Detect which cell encompasses the target text, then output its [X, Y] center coordinate. 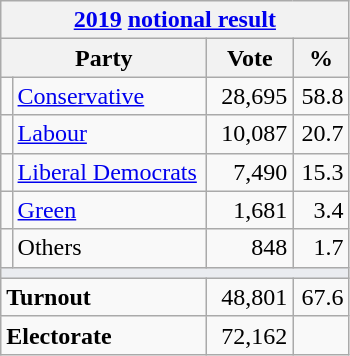
Vote [250, 58]
20.7 [321, 134]
848 [250, 248]
48,801 [250, 297]
67.6 [321, 297]
Party [104, 58]
15.3 [321, 172]
Others [110, 248]
% [321, 58]
2019 notional result [175, 20]
3.4 [321, 210]
Labour [110, 134]
Turnout [104, 297]
1,681 [250, 210]
10,087 [250, 134]
1.7 [321, 248]
Conservative [110, 96]
7,490 [250, 172]
Green [110, 210]
58.8 [321, 96]
Electorate [104, 335]
28,695 [250, 96]
72,162 [250, 335]
Liberal Democrats [110, 172]
